Identify which cell holds the provided text, then report its (x, y) central coordinate. 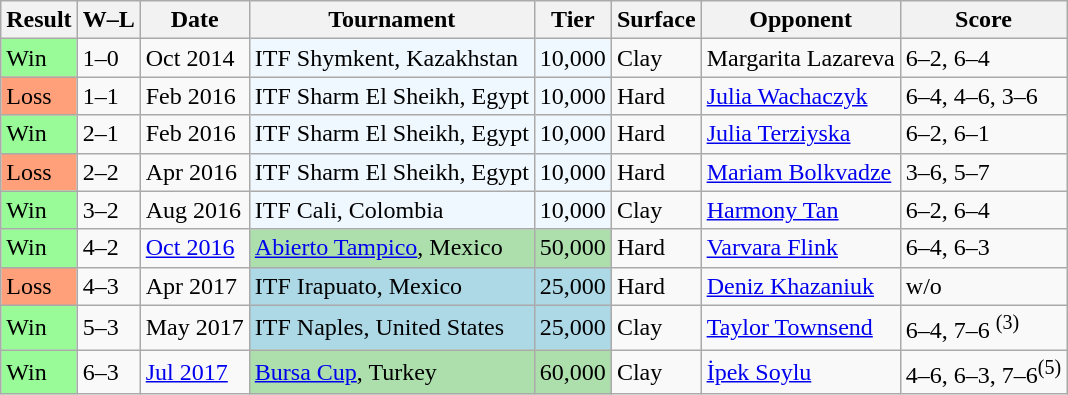
Abierto Tampico, Mexico (392, 248)
50,000 (572, 248)
4–6, 6–3, 7–6(5) (983, 372)
Score (983, 20)
Margarita Lazareva (800, 58)
Date (194, 20)
2–2 (108, 172)
Oct 2014 (194, 58)
İpek Soylu (800, 372)
Deniz Khazaniuk (800, 286)
Julia Wachaczyk (800, 96)
ITF Shymkent, Kazakhstan (392, 58)
Opponent (800, 20)
6–4, 7–6 (3) (983, 328)
6–4, 6–3 (983, 248)
6–2, 6–1 (983, 134)
ITF Irapuato, Mexico (392, 286)
Jul 2017 (194, 372)
Varvara Flink (800, 248)
5–3 (108, 328)
4–2 (108, 248)
May 2017 (194, 328)
Apr 2016 (194, 172)
Julia Terziyska (800, 134)
6–4, 4–6, 3–6 (983, 96)
W–L (108, 20)
Surface (656, 20)
Result (39, 20)
Tier (572, 20)
Apr 2017 (194, 286)
ITF Naples, United States (392, 328)
60,000 (572, 372)
1–0 (108, 58)
Taylor Townsend (800, 328)
6–3 (108, 372)
Oct 2016 (194, 248)
4–3 (108, 286)
ITF Cali, Colombia (392, 210)
Aug 2016 (194, 210)
3–2 (108, 210)
1–1 (108, 96)
Mariam Bolkvadze (800, 172)
2–1 (108, 134)
Tournament (392, 20)
Harmony Tan (800, 210)
w/o (983, 286)
Bursa Cup, Turkey (392, 372)
3–6, 5–7 (983, 172)
